Find where the given text appears and provide that cell's center as (x, y) coordinate. 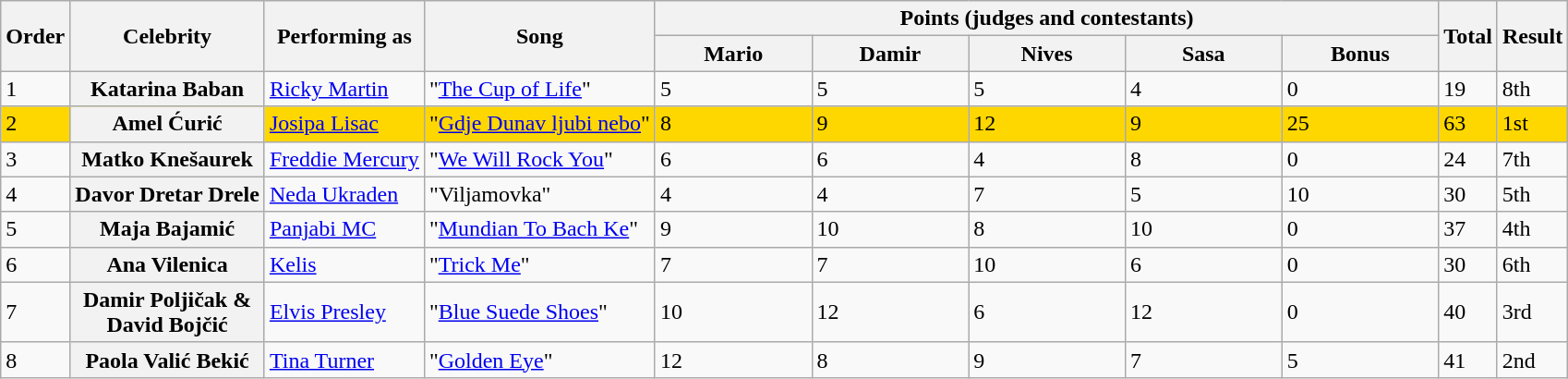
Damir Poljičak &David Bojčić (168, 312)
Neda Ukraden (344, 194)
Maja Bajamić (168, 229)
Celebrity (168, 36)
Panjabi MC (344, 229)
"Golden Eye" (539, 360)
1st (1532, 124)
6th (1532, 264)
2 (35, 124)
Tina Turner (344, 360)
Points (judges and contestants) (1046, 18)
"Mundian To Bach Ke" (539, 229)
19 (1468, 89)
Freddie Mercury (344, 159)
Performing as (344, 36)
"Trick Me" (539, 264)
"Viljamovka" (539, 194)
3rd (1532, 312)
Damir (890, 54)
Katarina Baban (168, 89)
Song (539, 36)
37 (1468, 229)
Mario (733, 54)
5th (1532, 194)
Paola Valić Bekić (168, 360)
"We Will Rock You" (539, 159)
Davor Dretar Drele (168, 194)
"The Cup of Life" (539, 89)
Ricky Martin (344, 89)
41 (1468, 360)
3 (35, 159)
24 (1468, 159)
Nives (1047, 54)
"Gdje Dunav ljubi nebo" (539, 124)
Amel Ćurić (168, 124)
4th (1532, 229)
Kelis (344, 264)
2nd (1532, 360)
Total (1468, 36)
Josipa Lisac (344, 124)
"Blue Suede Shoes" (539, 312)
1 (35, 89)
7th (1532, 159)
25 (1360, 124)
Ana Vilenica (168, 264)
Bonus (1360, 54)
Order (35, 36)
40 (1468, 312)
Matko Knešaurek (168, 159)
Elvis Presley (344, 312)
Sasa (1203, 54)
Result (1532, 36)
63 (1468, 124)
8th (1532, 89)
